From the cell containing the given text, extract its center point as (x, y) coordinate. 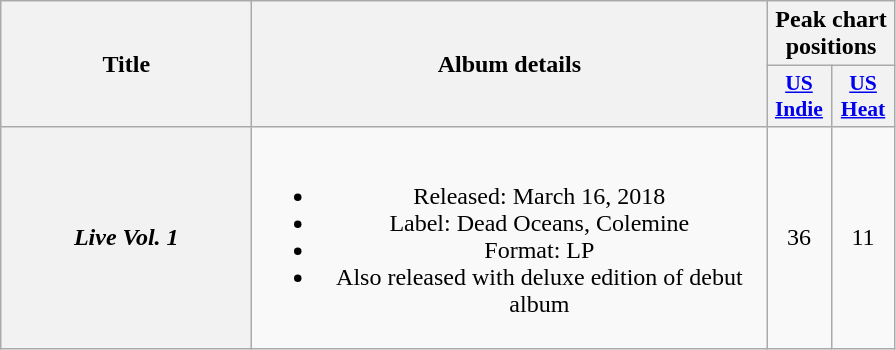
USIndie (799, 96)
36 (799, 238)
Album details (510, 64)
Peak chart positions (831, 34)
USHeat (863, 96)
Title (126, 64)
Released: March 16, 2018Label: Dead Oceans, ColemineFormat: LPAlso released with deluxe edition of debut album (510, 238)
11 (863, 238)
Live Vol. 1 (126, 238)
